Return [x, y] of the center of cell containing provided text 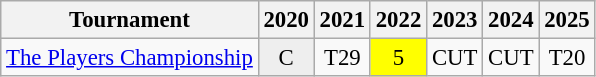
2024 [511, 20]
C [286, 58]
2022 [398, 20]
Tournament [130, 20]
The Players Championship [130, 58]
T29 [342, 58]
5 [398, 58]
2021 [342, 20]
2023 [455, 20]
2020 [286, 20]
T20 [567, 58]
2025 [567, 20]
